Search for the cell housing the specified text and yield its [x, y] center coordinate. 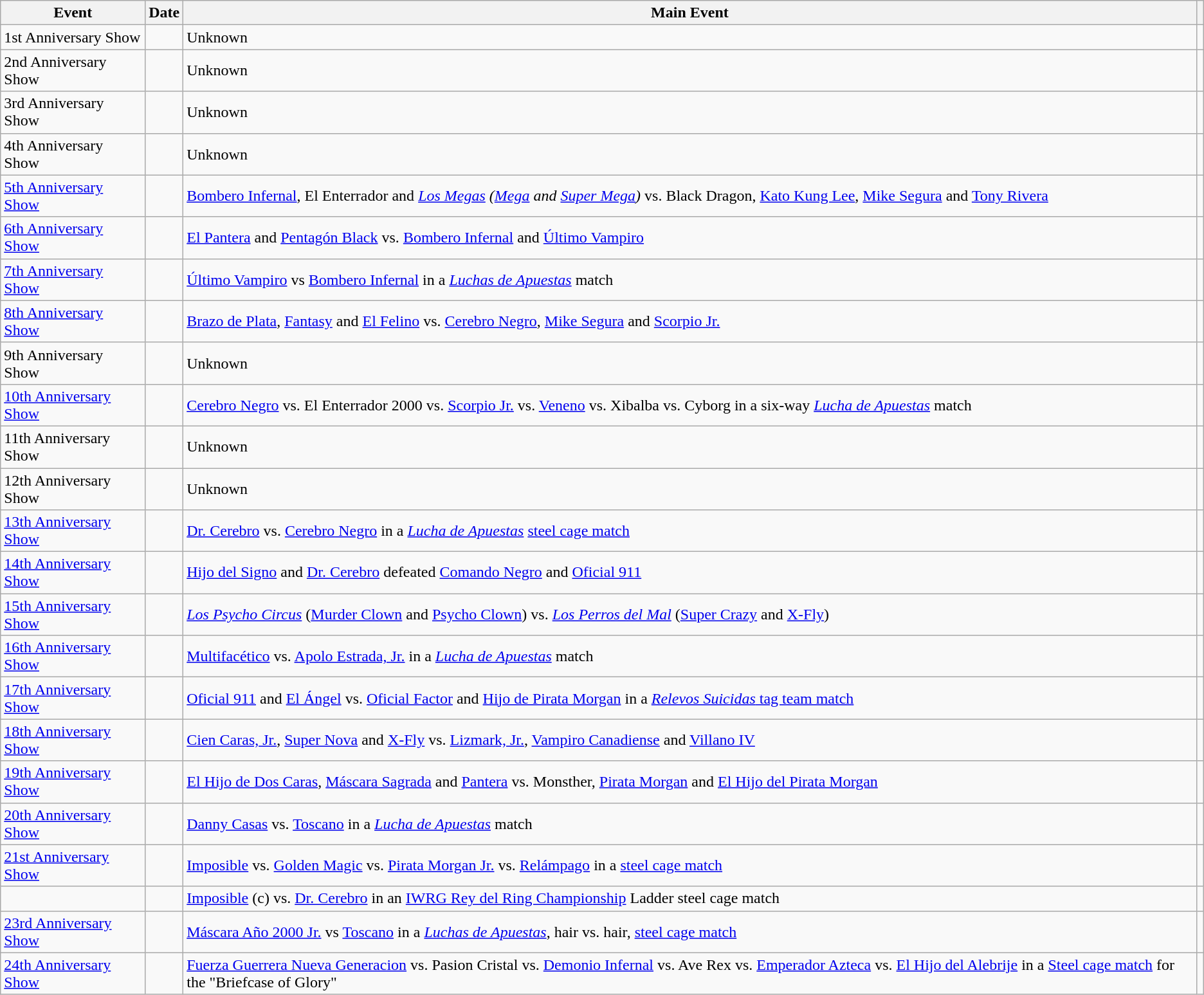
10th Anniversary Show [73, 405]
24th Anniversary Show [73, 974]
15th Anniversary Show [73, 615]
Multifacético vs. Apolo Estrada, Jr. in a Lucha de Apuestas match [689, 656]
Último Vampiro vs Bombero Infernal in a Luchas de Apuestas match [689, 279]
Date [165, 13]
1st Anniversary Show [73, 37]
Dr. Cerebro vs. Cerebro Negro in a Lucha de Apuestas steel cage match [689, 531]
Imposible (c) vs. Dr. Cerebro in an IWRG Rey del Ring Championship Ladder steel cage match [689, 899]
Danny Casas vs. Toscano in a Lucha de Apuestas match [689, 823]
21st Anniversary Show [73, 866]
Máscara Año 2000 Jr. vs Toscano in a Luchas de Apuestas, hair vs. hair, steel cage match [689, 931]
23rd Anniversary Show [73, 931]
El Pantera and Pentagón Black vs. Bombero Infernal and Último Vampiro [689, 238]
12th Anniversary Show [73, 489]
Los Psycho Circus (Murder Clown and Psycho Clown) vs. Los Perros del Mal (Super Crazy and X-Fly) [689, 615]
Cerebro Negro vs. El Enterrador 2000 vs. Scorpio Jr. vs. Veneno vs. Xibalba vs. Cyborg in a six-way Lucha de Apuestas match [689, 405]
3rd Anniversary Show [73, 112]
Brazo de Plata, Fantasy and El Felino vs. Cerebro Negro, Mike Segura and Scorpio Jr. [689, 322]
4th Anniversary Show [73, 154]
Main Event [689, 13]
18th Anniversary Show [73, 740]
Oficial 911 and El Ángel vs. Oficial Factor and Hijo de Pirata Morgan in a Relevos Suicidas tag team match [689, 698]
17th Anniversary Show [73, 698]
9th Anniversary Show [73, 363]
6th Anniversary Show [73, 238]
8th Anniversary Show [73, 322]
11th Anniversary Show [73, 446]
7th Anniversary Show [73, 279]
Cien Caras, Jr., Super Nova and X-Fly vs. Lizmark, Jr., Vampiro Canadiense and Villano IV [689, 740]
14th Anniversary Show [73, 572]
2nd Anniversary Show [73, 71]
13th Anniversary Show [73, 531]
Event [73, 13]
Imposible vs. Golden Magic vs. Pirata Morgan Jr. vs. Relámpago in a steel cage match [689, 866]
Bombero Infernal, El Enterrador and Los Megas (Mega and Super Mega) vs. Black Dragon, Kato Kung Lee, Mike Segura and Tony Rivera [689, 196]
20th Anniversary Show [73, 823]
16th Anniversary Show [73, 656]
5th Anniversary Show [73, 196]
Hijo del Signo and Dr. Cerebro defeated Comando Negro and Oficial 911 [689, 572]
El Hijo de Dos Caras, Máscara Sagrada and Pantera vs. Monsther, Pirata Morgan and El Hijo del Pirata Morgan [689, 782]
19th Anniversary Show [73, 782]
